Extract the [X, Y] coordinate from the center of the cell holding the provided text.  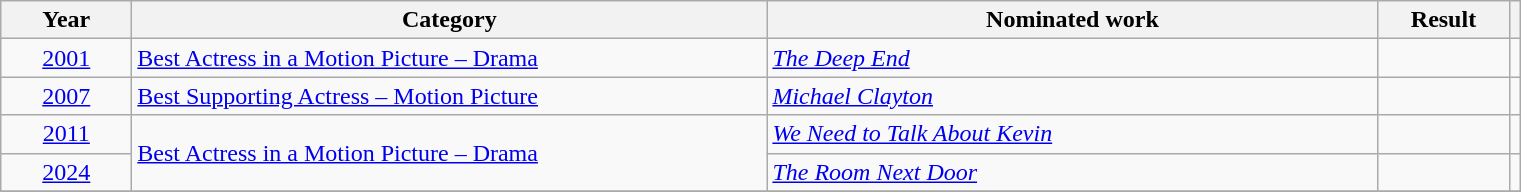
2011 [66, 134]
Year [66, 20]
The Room Next Door [1072, 172]
2024 [66, 172]
Category [450, 20]
Best Supporting Actress – Motion Picture [450, 96]
We Need to Talk About Kevin [1072, 134]
2001 [66, 58]
2007 [66, 96]
Michael Clayton [1072, 96]
Nominated work [1072, 20]
The Deep End [1072, 58]
Result [1444, 20]
